Return the [X, Y] coordinate for the center point of the cell that contains the specified text.  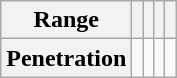
Penetration [66, 58]
Range [66, 20]
